Provide the (X, Y) coordinate of the cell's center where the given text is located.  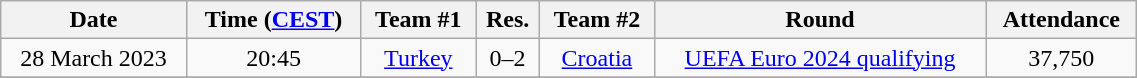
Date (94, 20)
Round (820, 20)
28 March 2023 (94, 58)
20:45 (274, 58)
Res. (508, 20)
Time (CEST) (274, 20)
Croatia (598, 58)
UEFA Euro 2024 qualifying (820, 58)
Attendance (1062, 20)
Turkey (418, 58)
37,750 (1062, 58)
Team #2 (598, 20)
Team #1 (418, 20)
0–2 (508, 58)
